Output the [X, Y] coordinate of the center of the cell containing the given text.  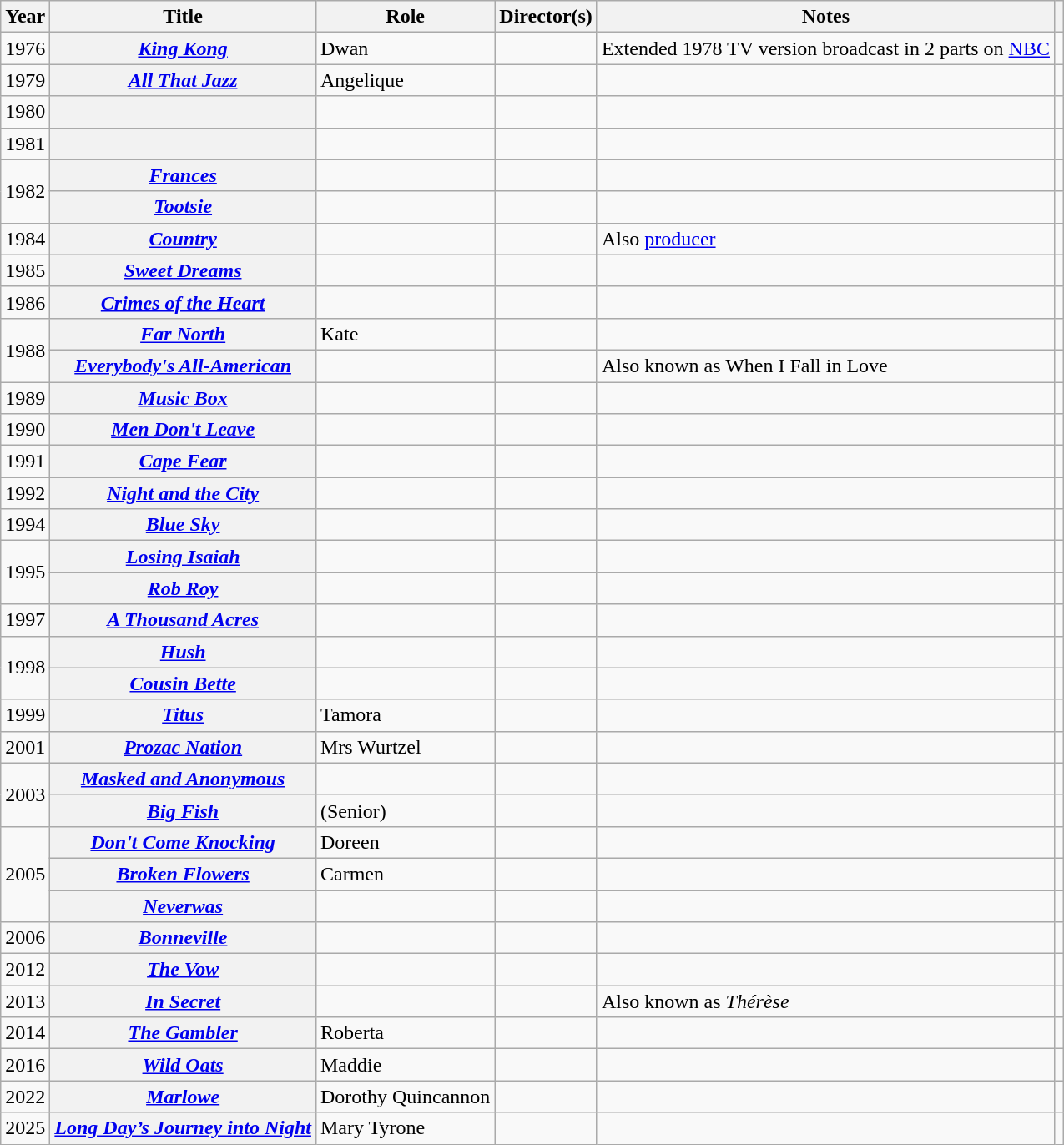
The Vow [184, 970]
Dwan [405, 48]
Also producer [825, 239]
Also known as When I Fall in Love [825, 366]
Dorothy Quincannon [405, 1097]
Kate [405, 334]
Don't Come Knocking [184, 842]
1982 [25, 191]
1991 [25, 462]
Tootsie [184, 207]
A Thousand Acres [184, 620]
In Secret [184, 1001]
1997 [25, 620]
Roberta [405, 1033]
1984 [25, 239]
All That Jazz [184, 80]
Carmen [405, 874]
Director(s) [546, 17]
Crimes of the Heart [184, 302]
1999 [25, 715]
1994 [25, 525]
Year [25, 17]
Cousin Bette [184, 683]
2006 [25, 938]
Night and the City [184, 493]
Prozac Nation [184, 747]
King Kong [184, 48]
Rob Roy [184, 588]
Hush [184, 652]
2012 [25, 970]
Extended 1978 TV version broadcast in 2 parts on NBC [825, 48]
2014 [25, 1033]
Everybody's All-American [184, 366]
1981 [25, 144]
1979 [25, 80]
Also known as Thérèse [825, 1001]
Mary Tyrone [405, 1128]
The Gambler [184, 1033]
1995 [25, 572]
Big Fish [184, 810]
Frances [184, 175]
Neverwas [184, 905]
1986 [25, 302]
2001 [25, 747]
Broken Flowers [184, 874]
Marlowe [184, 1097]
Blue Sky [184, 525]
Cape Fear [184, 462]
Tamora [405, 715]
Long Day’s Journey into Night [184, 1128]
Angelique [405, 80]
2003 [25, 794]
1989 [25, 398]
Doreen [405, 842]
Far North [184, 334]
Music Box [184, 398]
Maddie [405, 1065]
Notes [825, 17]
Titus [184, 715]
2025 [25, 1128]
Role [405, 17]
1988 [25, 350]
(Senior) [405, 810]
Wild Oats [184, 1065]
2016 [25, 1065]
2013 [25, 1001]
1990 [25, 430]
Mrs Wurtzel [405, 747]
1998 [25, 668]
Country [184, 239]
Losing Isaiah [184, 557]
Sweet Dreams [184, 270]
2022 [25, 1097]
1992 [25, 493]
2005 [25, 874]
Title [184, 17]
Bonneville [184, 938]
1980 [25, 112]
Masked and Anonymous [184, 779]
1985 [25, 270]
Men Don't Leave [184, 430]
1976 [25, 48]
